Identify which cell holds the provided text, then report its [X, Y] central coordinate. 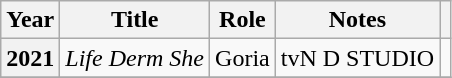
2021 [30, 58]
Goria [243, 58]
tvN D STUDIO [357, 58]
Life Derm She [135, 58]
Title [135, 20]
Notes [357, 20]
Role [243, 20]
Year [30, 20]
